Find where the given text appears and provide that cell's center as [x, y] coordinate. 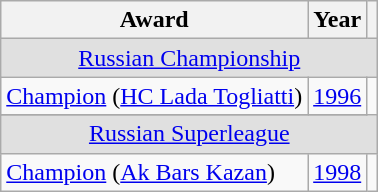
Award [154, 20]
Champion (Ak Bars Kazan) [154, 172]
1998 [338, 172]
Russian Superleague [190, 134]
Year [338, 20]
1996 [338, 96]
Champion (HC Lada Togliatti) [154, 96]
Russian Championship [190, 58]
